Return the [x, y] coordinate for the center point of the cell that contains the specified text.  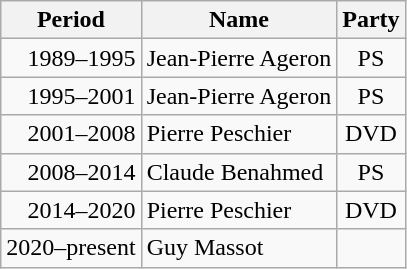
Party [371, 20]
2020–present [71, 248]
Guy Massot [239, 248]
2001–2008 [71, 134]
Claude Benahmed [239, 172]
Name [239, 20]
Period [71, 20]
2008–2014 [71, 172]
1995–2001 [71, 96]
1989–1995 [71, 58]
2014–2020 [71, 210]
